Return [X, Y] of the center of cell containing provided text 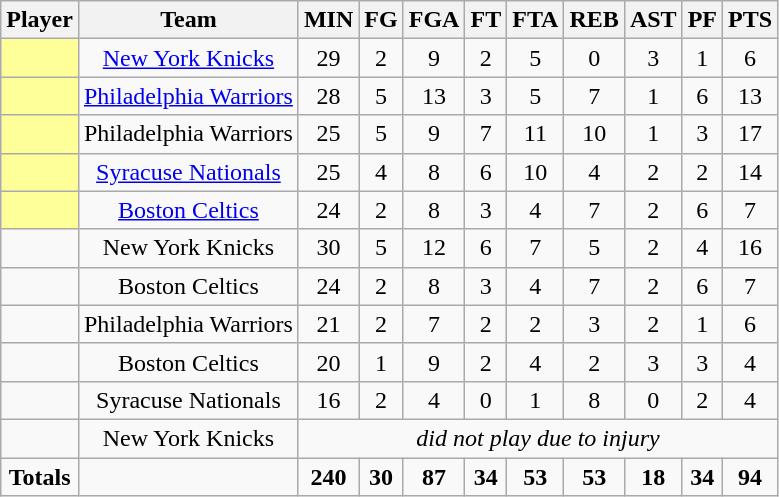
Player [40, 20]
20 [328, 362]
11 [536, 134]
14 [750, 172]
Team [188, 20]
FG [381, 20]
12 [434, 248]
29 [328, 58]
18 [653, 477]
87 [434, 477]
AST [653, 20]
94 [750, 477]
REB [594, 20]
FTA [536, 20]
PF [702, 20]
MIN [328, 20]
FGA [434, 20]
PTS [750, 20]
28 [328, 96]
did not play due to injury [538, 438]
FT [486, 20]
17 [750, 134]
Totals [40, 477]
240 [328, 477]
21 [328, 324]
